Detect which cell encompasses the target text, then output its [x, y] center coordinate. 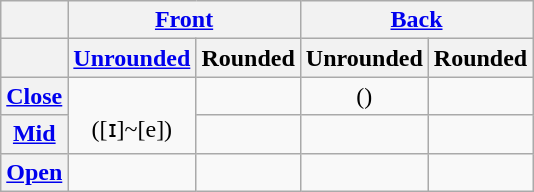
Mid [34, 134]
() [364, 96]
Front [184, 20]
([ɪ]~[e]) [132, 115]
Close [34, 96]
Back [416, 20]
Open [34, 172]
